Capture the cell that displays the provided text and extract its (X, Y) central coordinate. 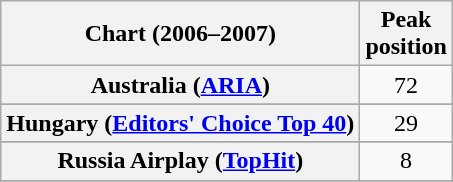
Peakposition (406, 34)
8 (406, 161)
29 (406, 123)
Chart (2006–2007) (180, 34)
Australia (ARIA) (180, 85)
72 (406, 85)
Russia Airplay (TopHit) (180, 161)
Hungary (Editors' Choice Top 40) (180, 123)
